Find where the given text appears and provide that cell's center as [x, y] coordinate. 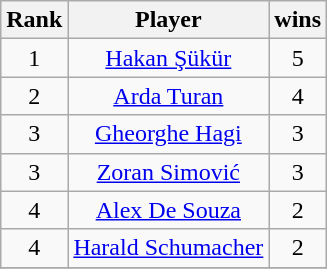
Player [168, 20]
1 [34, 58]
Alex De Souza [168, 210]
Hakan Şükür [168, 58]
Arda Turan [168, 96]
wins [298, 20]
Harald Schumacher [168, 248]
Gheorghe Hagi [168, 134]
Zoran Simović [168, 172]
Rank [34, 20]
5 [298, 58]
